Extract the (x, y) coordinate from the center of the cell holding the provided text.  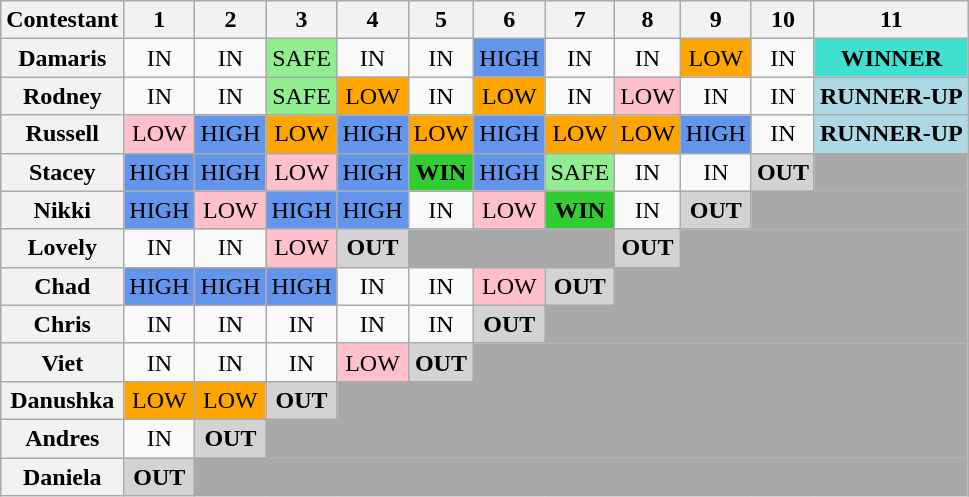
Rodney (62, 96)
Lovely (62, 248)
Stacey (62, 172)
Chris (62, 324)
7 (580, 20)
8 (648, 20)
Chad (62, 286)
1 (160, 20)
Daniela (62, 477)
11 (891, 20)
4 (372, 20)
Andres (62, 438)
Damaris (62, 58)
6 (510, 20)
Danushka (62, 400)
Nikki (62, 210)
Viet (62, 362)
5 (441, 20)
Contestant (62, 20)
10 (782, 20)
WINNER (891, 58)
Russell (62, 134)
3 (302, 20)
9 (716, 20)
2 (230, 20)
